For the text-containing cell, return its midpoint in (x, y) coordinate format. 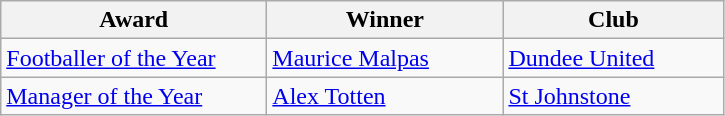
Club (614, 20)
Footballer of the Year (134, 58)
Maurice Malpas (385, 58)
Alex Totten (385, 96)
Dundee United (614, 58)
Manager of the Year (134, 96)
Winner (385, 20)
St Johnstone (614, 96)
Award (134, 20)
